From the cell containing the given text, extract its center point as (x, y) coordinate. 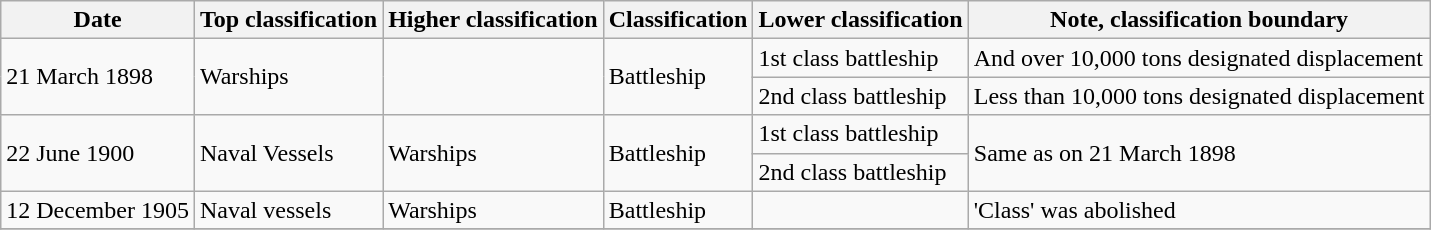
And over 10,000 tons designated displacement (1199, 58)
Note, classification boundary (1199, 20)
Classification (678, 20)
Naval Vessels (288, 153)
Same as on 21 March 1898 (1199, 153)
21 March 1898 (98, 77)
Naval vessels (288, 210)
Top classification (288, 20)
12 December 1905 (98, 210)
Less than 10,000 tons designated displacement (1199, 96)
'Class' was abolished (1199, 210)
Lower classification (860, 20)
Higher classification (494, 20)
Date (98, 20)
22 June 1900 (98, 153)
